Return [x, y] of the center of cell containing provided text 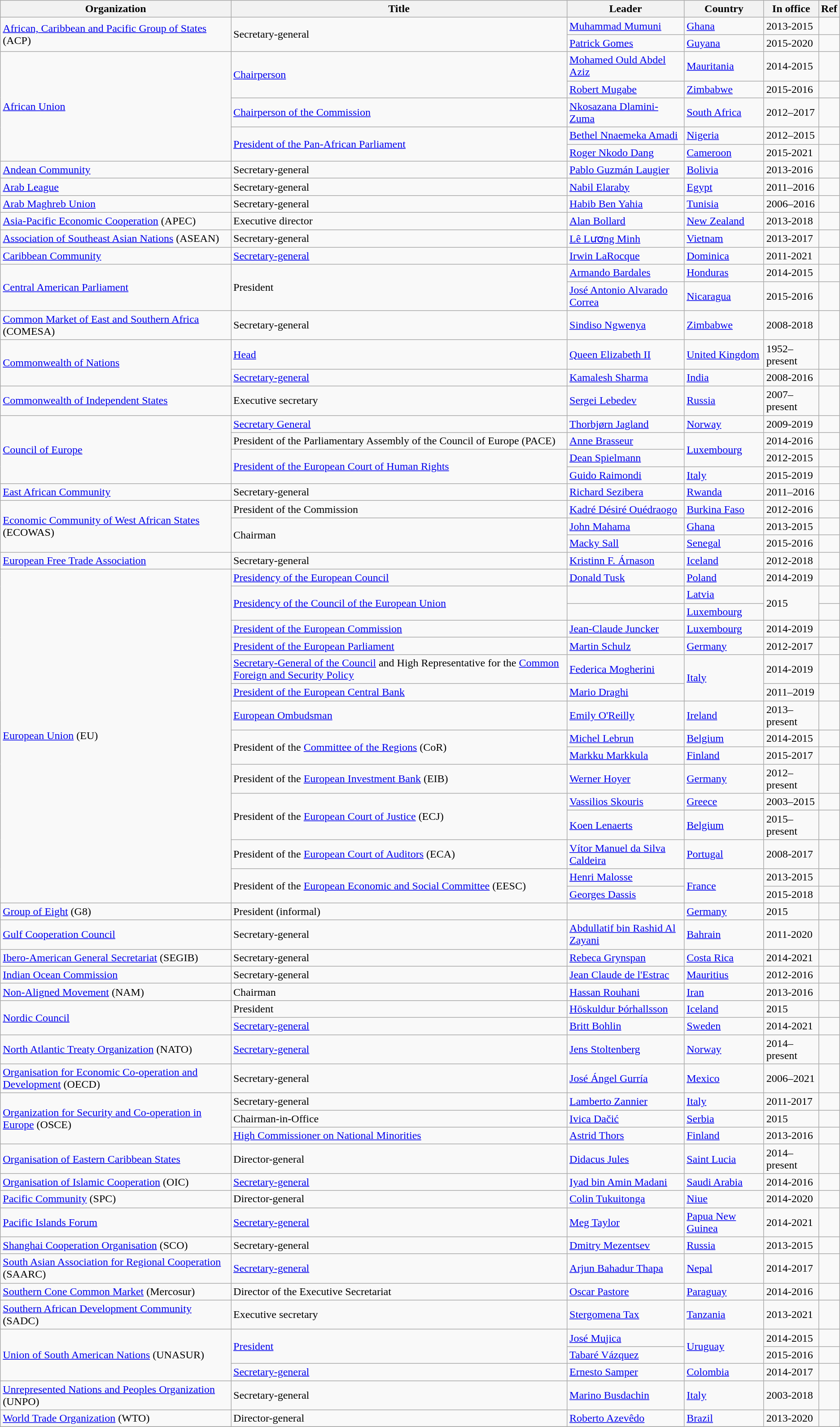
Egypt [724, 187]
Vítor Manuel da Silva Caldeira [626, 854]
2012–present [791, 779]
Group of Eight (G8) [116, 911]
European Ombudsman [399, 715]
Dean Spielmann [626, 458]
President of the Committee of the Regions (CoR) [399, 747]
Commonwealth of Independent States [116, 400]
President of the European Economic and Social Committee (EESC) [399, 886]
Organization [116, 9]
Hassan Rouhani [626, 992]
Poland [724, 578]
President of the European Court of Human Rights [399, 467]
Abdullatif bin Rashid Al Zayani [626, 934]
Robert Mugabe [626, 89]
2012–2017 [791, 112]
Jean Claude de l'Estrac [626, 975]
2012-2018 [791, 560]
2008-2018 [791, 325]
2015-2021 [791, 153]
Greece [724, 802]
Portugal [724, 854]
Ivica Dačić [626, 1119]
Sweden [724, 1026]
Southern Cone Common Market (Mercosur) [116, 1291]
Nkosazana Dlamini-Zuma [626, 112]
African Union [116, 106]
Mohamed Ould Abdel Aziz [626, 66]
Secretary-General of the Council and High Representative for the Common Foreign and Security Policy [399, 669]
Richard Sezibera [626, 492]
Markku Markkula [626, 756]
Lamberto Zannier [626, 1102]
Papua New Guinea [724, 1222]
Ireland [724, 715]
2012–2015 [791, 136]
2012-2015 [791, 458]
Head [399, 355]
African, Caribbean and Pacific Group of States (ACP) [116, 35]
Alan Bollard [626, 221]
Paraguay [724, 1291]
World Trade Organization (WTO) [116, 1418]
Bethel Nnaemeka Amadi [626, 136]
José Mujica [626, 1338]
Chairperson of the Commission [399, 112]
Tunisia [724, 204]
Nigeria [724, 136]
Irwin LaRocque [626, 256]
2013–present [791, 715]
Bolivia [724, 170]
Ibero-American General Secretariat (SEGIB) [116, 958]
Secretary General [399, 424]
Lê Lương Minh [626, 239]
Tabaré Vázquez [626, 1355]
2008-2016 [791, 377]
2003-2018 [791, 1395]
President of the European Court of Auditors (ECA) [399, 854]
India [724, 377]
Nordic Council [116, 1017]
Niue [724, 1199]
Meg Taylor [626, 1222]
Saudi Arabia [724, 1182]
Georges Dassis [626, 894]
Gulf Cooperation Council [116, 934]
Nepal [724, 1268]
President of the European Court of Justice (ECJ) [399, 817]
Nicaragua [724, 296]
President (informal) [399, 911]
2013-2021 [791, 1315]
2012-2017 [791, 646]
Sindiso Ngwenya [626, 325]
Common Market of East and Southern Africa (COMESA) [116, 325]
Rebeca Grynspan [626, 958]
Honduras [724, 273]
Sergei Lebedev [626, 400]
Costa Rica [724, 958]
Queen Elizabeth II [626, 355]
Union of South American Nations (UNASUR) [116, 1355]
South Asian Association for Regional Cooperation (SAARC) [116, 1268]
2015-2018 [791, 894]
Association of Southeast Asian Nations (ASEAN) [116, 239]
In office [791, 9]
Brazil [724, 1418]
Guyana [724, 43]
2009-2019 [791, 424]
South Africa [724, 112]
Colin Tukuitonga [626, 1199]
Senegal [724, 543]
East African Community [116, 492]
New Zealand [724, 221]
Britt Bohlin [626, 1026]
Asia-Pacific Economic Cooperation (APEC) [116, 221]
Jens Stoltenberg [626, 1049]
President of the Parliamentary Assembly of the Council of Europe (PACE) [399, 441]
Economic Community of West African States (ECOWAS) [116, 526]
Rwanda [724, 492]
Arab Maghreb Union [116, 204]
2011-2021 [791, 256]
Pacific Community (SPC) [116, 1199]
Kamalesh Sharma [626, 377]
Mauritania [724, 66]
2013-2018 [791, 221]
Commonwealth of Nations [116, 363]
Unrepresented Nations and Peoples Organization (UNPO) [116, 1395]
Caribbean Community [116, 256]
Presidency of the Council of the European Union [399, 603]
2003–2015 [791, 802]
Emily O'Reilly [626, 715]
President of the European Central Bank [399, 692]
President of the European Investment Bank (EIB) [399, 779]
High Commissioner on National Minorities [399, 1136]
2014-2020 [791, 1199]
2011–2019 [791, 692]
Habib Ben Yahia [626, 204]
2015-2017 [791, 756]
France [724, 886]
President of the Commission [399, 509]
Patrick Gomes [626, 43]
Mauritius [724, 975]
Donald Tusk [626, 578]
Director of the Executive Secretariat [399, 1291]
Pablo Guzmán Laugier [626, 170]
2015-2019 [791, 475]
Thorbjørn Jagland [626, 424]
Chairman-in-Office [399, 1119]
Mario Draghi [626, 692]
Roberto Azevêdo [626, 1418]
Southern African Development Community (SADC) [116, 1315]
Latvia [724, 595]
Indian Ocean Commission [116, 975]
Iran [724, 992]
President of the European Parliament [399, 646]
Title [399, 9]
Central American Parliament [116, 287]
1952–present [791, 355]
Oscar Pastore [626, 1291]
Koen Lenaerts [626, 825]
Iyad bin Amin Madani [626, 1182]
Presidency of the European Council [399, 578]
Federica Mogherini [626, 669]
Henri Malosse [626, 877]
Council of Europe [116, 450]
Kristinn F. Árnason [626, 560]
2015-2020 [791, 43]
2007–present [791, 400]
Martin Schulz [626, 646]
Jean-Claude Juncker [626, 629]
Organization for Security and Co-operation in Europe (OSCE) [116, 1119]
Muhammad Mumuni [626, 26]
2008-2017 [791, 854]
Michel Lebrun [626, 739]
2011-2020 [791, 934]
Arab League [116, 187]
Leader [626, 9]
Marino Busdachin [626, 1395]
Colombia [724, 1372]
Höskuldur Þórhallsson [626, 1009]
José Ángel Gurría [626, 1079]
European Union (EU) [116, 736]
Andean Community [116, 170]
Tanzania [724, 1315]
Bahrain [724, 934]
Executive director [399, 221]
Chairperson [399, 74]
Vietnam [724, 239]
Nabil Elaraby [626, 187]
Uruguay [724, 1346]
Ref [829, 9]
Non-Aligned Movement (NAM) [116, 992]
John Mahama [626, 526]
Stergomena Tax [626, 1315]
Saint Lucia [724, 1159]
Burkina Faso [724, 509]
2006–2021 [791, 1079]
Anne Brasseur [626, 441]
North Atlantic Treaty Organization (NATO) [116, 1049]
Vassilios Skouris [626, 802]
2011-2017 [791, 1102]
United Kingdom [724, 355]
Guido Raimondi [626, 475]
Didacus Jules [626, 1159]
Pacific Islands Forum [116, 1222]
2006–2016 [791, 204]
President of the Pan-African Parliament [399, 144]
Armando Bardales [626, 273]
European Free Trade Association [116, 560]
Macky Sall [626, 543]
Dominica [724, 256]
2013-2020 [791, 1418]
Ernesto Samper [626, 1372]
President of the European Commission [399, 629]
2015–present [791, 825]
Astrid Thors [626, 1136]
Organisation for Economic Co-operation and Development (OECD) [116, 1079]
Organisation of Eastern Caribbean States [116, 1159]
Serbia [724, 1119]
Werner Hoyer [626, 779]
2013-2017 [791, 239]
José Antonio Alvarado Correa [626, 296]
Dmitry Mezentsev [626, 1245]
Organisation of Islamic Cooperation (OIC) [116, 1182]
Mexico [724, 1079]
Kadré Désiré Ouédraogo [626, 509]
Shanghai Cooperation Organisation (SCO) [116, 1245]
Cameroon [724, 153]
Roger Nkodo Dang [626, 153]
Country [724, 9]
Arjun Bahadur Thapa [626, 1268]
